From the cell containing the given text, extract its center point as (x, y) coordinate. 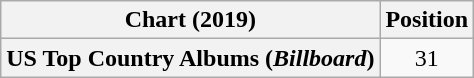
Chart (2019) (190, 20)
Position (427, 20)
US Top Country Albums (Billboard) (190, 58)
31 (427, 58)
